Detect which cell encompasses the target text, then output its [x, y] center coordinate. 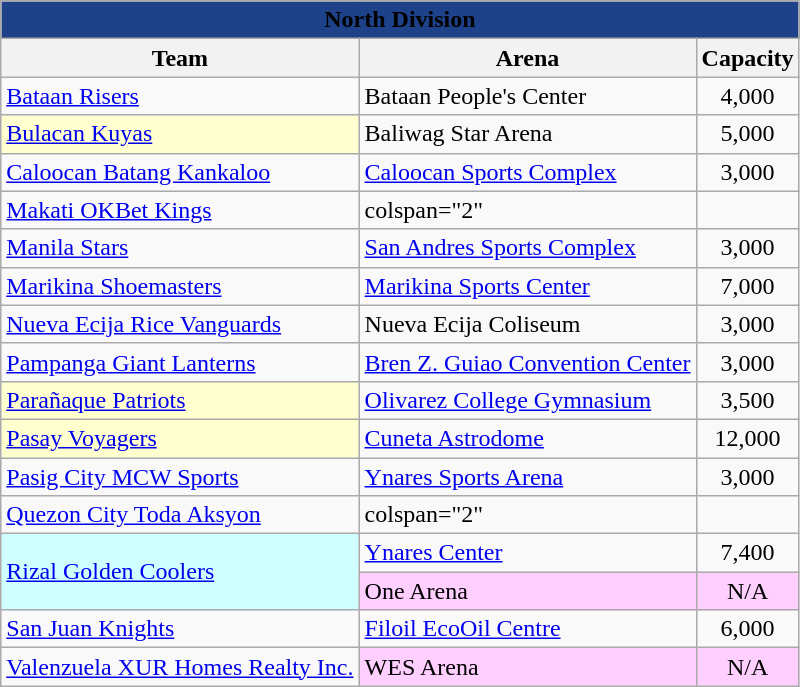
Marikina Shoemasters [180, 286]
Marikina Sports Center [528, 286]
Quezon City Toda Aksyon [180, 515]
Valenzuela XUR Homes Realty Inc. [180, 667]
3,500 [748, 400]
Pampanga Giant Lanterns [180, 362]
7,000 [748, 286]
Pasay Voyagers [180, 438]
Bataan Risers [180, 96]
Bulacan Kuyas [180, 134]
Rizal Golden Coolers [180, 572]
Makati OKBet Kings [180, 210]
Ynares Sports Arena [528, 477]
Ynares Center [528, 553]
San Juan Knights [180, 629]
12,000 [748, 438]
Nueva Ecija Rice Vanguards [180, 324]
Manila Stars [180, 248]
Nueva Ecija Coliseum [528, 324]
Olivarez College Gymnasium [528, 400]
Bataan People's Center [528, 96]
Filoil EcoOil Centre [528, 629]
Cuneta Astrodome [528, 438]
7,400 [748, 553]
Team [180, 58]
5,000 [748, 134]
Arena [528, 58]
Bren Z. Guiao Convention Center [528, 362]
6,000 [748, 629]
Parañaque Patriots [180, 400]
Caloocan Sports Complex [528, 172]
One Arena [528, 591]
San Andres Sports Complex [528, 248]
Baliwag Star Arena [528, 134]
North Division [400, 20]
WES Arena [528, 667]
Caloocan Batang Kankaloo [180, 172]
Capacity [748, 58]
4,000 [748, 96]
Pasig City MCW Sports [180, 477]
